Scan for the cell matching the given text and deliver its [x, y] coordinate at center. 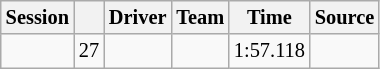
Team [200, 17]
27 [89, 51]
Session [38, 17]
Time [270, 17]
Driver [138, 17]
1:57.118 [270, 51]
Source [344, 17]
